Capture the cell that displays the provided text and extract its (x, y) central coordinate. 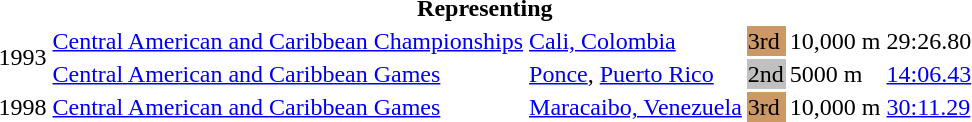
Ponce, Puerto Rico (636, 74)
5000 m (835, 74)
Maracaibo, Venezuela (636, 107)
Cali, Colombia (636, 41)
Central American and Caribbean Championships (288, 41)
2nd (766, 74)
